Scan for the cell matching the given text and deliver its (x, y) coordinate at center. 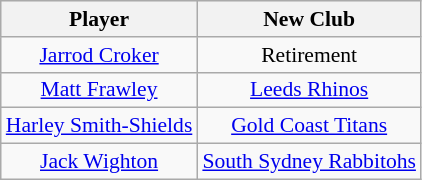
Matt Frawley (100, 90)
Gold Coast Titans (309, 126)
Jack Wighton (100, 162)
Harley Smith-Shields (100, 126)
New Club (309, 19)
South Sydney Rabbitohs (309, 162)
Retirement (309, 55)
Player (100, 19)
Jarrod Croker (100, 55)
Leeds Rhinos (309, 90)
